Find where the given text appears and provide that cell's center as [x, y] coordinate. 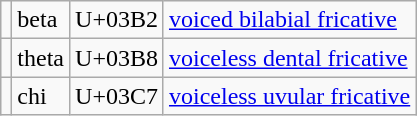
voiceless dental fricative [289, 58]
voiceless uvular fricative [289, 96]
U+03B8 [117, 58]
U+03B2 [117, 20]
chi [41, 96]
voiced bilabial fricative [289, 20]
beta [41, 20]
theta [41, 58]
U+03C7 [117, 96]
